Pinpoint the cell where the given text exists, returning its [x, y] midpoint coordinate. 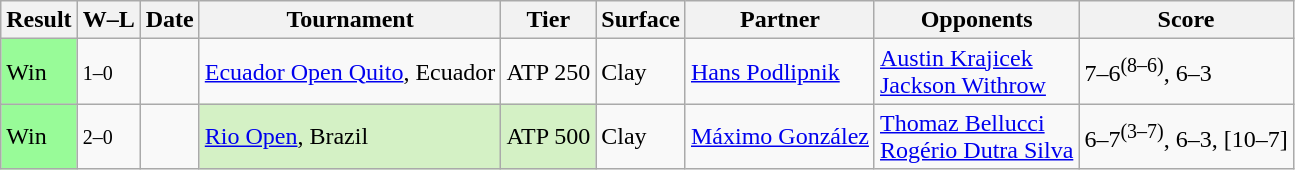
Surface [641, 20]
W–L [108, 20]
1–0 [108, 72]
Hans Podlipnik [780, 72]
Result [39, 20]
Ecuador Open Quito, Ecuador [350, 72]
Tier [548, 20]
Tournament [350, 20]
Máximo González [780, 136]
2–0 [108, 136]
ATP 500 [548, 136]
Austin Krajicek Jackson Withrow [976, 72]
7–6(8–6), 6–3 [1186, 72]
Rio Open, Brazil [350, 136]
6–7(3–7), 6–3, [10–7] [1186, 136]
Opponents [976, 20]
Thomaz Bellucci Rogério Dutra Silva [976, 136]
Partner [780, 20]
Score [1186, 20]
Date [170, 20]
ATP 250 [548, 72]
